Determine the (x, y) coordinate at the center of the cell enclosing the given text.  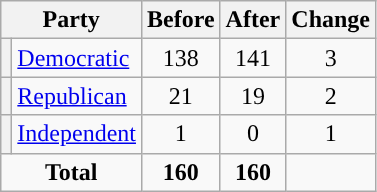
After (253, 20)
138 (180, 58)
Total (72, 172)
Before (180, 20)
Republican (77, 96)
Party (72, 20)
2 (331, 96)
Independent (77, 134)
Democratic (77, 58)
Change (331, 20)
0 (253, 134)
19 (253, 96)
3 (331, 58)
21 (180, 96)
141 (253, 58)
